Identify which cell holds the provided text, then report its [x, y] central coordinate. 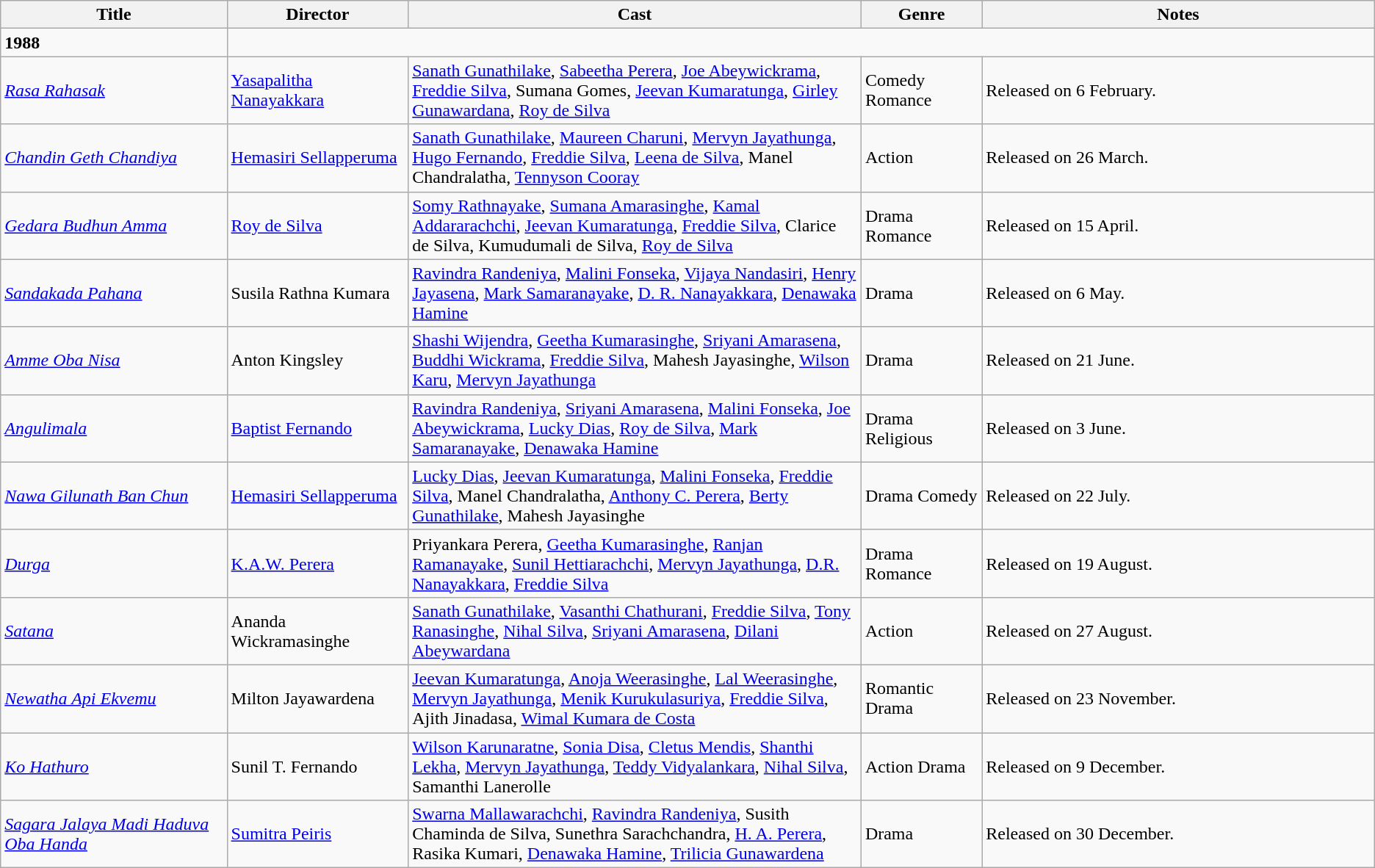
Newatha Api Ekvemu [114, 698]
Lucky Dias, Jeevan Kumaratunga, Malini Fonseka, Freddie Silva, Manel Chandralatha, Anthony C. Perera, Berty Gunathilake, Mahesh Jayasinghe [635, 496]
Satana [114, 631]
Released on 19 August. [1178, 563]
Durga [114, 563]
Ravindra Randeniya, Sriyani Amarasena, Malini Fonseka, Joe Abeywickrama, Lucky Dias, Roy de Silva, Mark Samaranayake, Denawaka Hamine [635, 428]
Drama Religious [921, 428]
Sanath Gunathilake, Vasanthi Chathurani, Freddie Silva, Tony Ranasinghe, Nihal Silva, Sriyani Amarasena, Dilani Abeywardana [635, 631]
Released on 22 July. [1178, 496]
1988 [114, 43]
Shashi Wijendra, Geetha Kumarasinghe, Sriyani Amarasena, Buddhi Wickrama, Freddie Silva, Mahesh Jayasinghe, Wilson Karu, Mervyn Jayathunga [635, 361]
Comedy Romance [921, 90]
Milton Jayawardena [317, 698]
Yasapalitha Nanayakkara [317, 90]
Sanath Gunathilake, Maureen Charuni, Mervyn Jayathunga, Hugo Fernando, Freddie Silva, Leena de Silva, Manel Chandralatha, Tennyson Cooray [635, 158]
Anton Kingsley [317, 361]
Action Drama [921, 767]
Jeevan Kumaratunga, Anoja Weerasinghe, Lal Weerasinghe, Mervyn Jayathunga, Menik Kurukulasuriya, Freddie Silva, Ajith Jinadasa, Wimal Kumara de Costa [635, 698]
Sunil T. Fernando [317, 767]
Sanath Gunathilake, Sabeetha Perera, Joe Abeywickrama, Freddie Silva, Sumana Gomes, Jeevan Kumaratunga, Girley Gunawardana, Roy de Silva [635, 90]
K.A.W. Perera [317, 563]
Sagara Jalaya Madi Haduva Oba Handa [114, 834]
Released on 9 December. [1178, 767]
Title [114, 15]
Director [317, 15]
Sandakada Pahana [114, 293]
Susila Rathna Kumara [317, 293]
Released on 21 June. [1178, 361]
Baptist Fernando [317, 428]
Wilson Karunaratne, Sonia Disa, Cletus Mendis, Shanthi Lekha, Mervyn Jayathunga, Teddy Vidyalankara, Nihal Silva, Samanthi Lanerolle [635, 767]
Released on 23 November. [1178, 698]
Notes [1178, 15]
Sumitra Peiris [317, 834]
Rasa Rahasak [114, 90]
Roy de Silva [317, 225]
Cast [635, 15]
Released on 15 April. [1178, 225]
Released on 6 February. [1178, 90]
Somy Rathnayake, Sumana Amarasinghe, Kamal Addararachchi, Jeevan Kumaratunga, Freddie Silva, Clarice de Silva, Kumudumali de Silva, Roy de Silva [635, 225]
Amme Oba Nisa [114, 361]
Chandin Geth Chandiya [114, 158]
Genre [921, 15]
Ananda Wickramasinghe [317, 631]
Priyankara Perera, Geetha Kumarasinghe, Ranjan Ramanayake, Sunil Hettiarachchi, Mervyn Jayathunga, D.R. Nanayakkara, Freddie Silva [635, 563]
Released on 30 December. [1178, 834]
Released on 6 May. [1178, 293]
Gedara Budhun Amma [114, 225]
Released on 3 June. [1178, 428]
Ko Hathuro [114, 767]
Released on 26 March. [1178, 158]
Angulimala [114, 428]
Romantic Drama [921, 698]
Released on 27 August. [1178, 631]
Ravindra Randeniya, Malini Fonseka, Vijaya Nandasiri, Henry Jayasena, Mark Samaranayake, D. R. Nanayakkara, Denawaka Hamine [635, 293]
Drama Comedy [921, 496]
Nawa Gilunath Ban Chun [114, 496]
